Detect which cell encompasses the target text, then output its (X, Y) center coordinate. 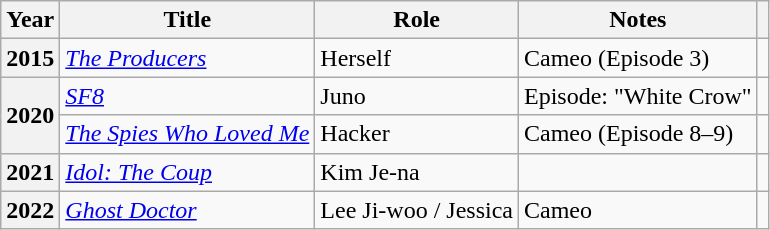
Juno (417, 96)
2015 (30, 58)
2021 (30, 172)
Notes (638, 20)
Year (30, 20)
Role (417, 20)
Ghost Doctor (188, 210)
Lee Ji-woo / Jessica (417, 210)
2022 (30, 210)
Cameo (Episode 8–9) (638, 134)
Title (188, 20)
Kim Je-na (417, 172)
The Producers (188, 58)
Herself (417, 58)
Cameo (638, 210)
Hacker (417, 134)
Episode: "White Crow" (638, 96)
Cameo (Episode 3) (638, 58)
SF8 (188, 96)
2020 (30, 115)
Idol: The Coup (188, 172)
The Spies Who Loved Me (188, 134)
